Output the (x, y) coordinate of the center of the cell containing the given text.  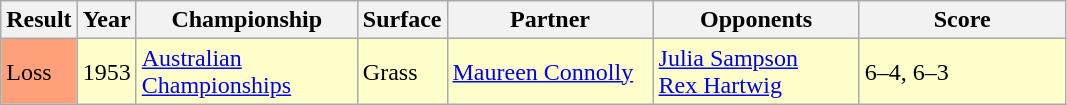
Julia Sampson Rex Hartwig (756, 72)
Maureen Connolly (550, 72)
Surface (402, 20)
Championship (246, 20)
Loss (39, 72)
Partner (550, 20)
Score (962, 20)
Result (39, 20)
Opponents (756, 20)
Australian Championships (246, 72)
1953 (106, 72)
Year (106, 20)
Grass (402, 72)
6–4, 6–3 (962, 72)
